Locate the cell with the specified text and output its (x, y) center coordinate. 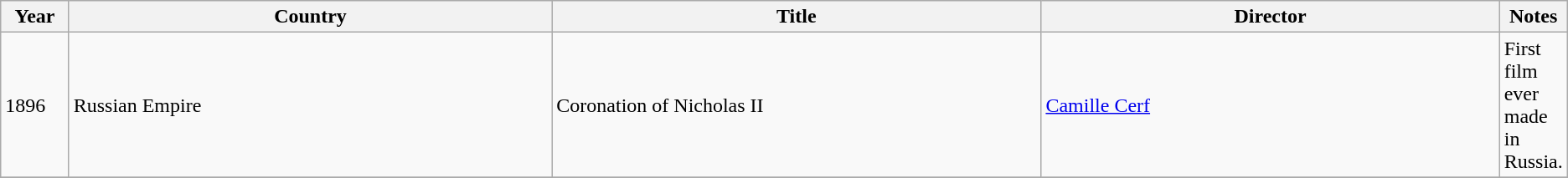
1896 (35, 105)
Country (310, 17)
Camille Cerf (1270, 105)
First film ever made in Russia. (1533, 105)
Notes (1533, 17)
Title (797, 17)
Russian Empire (310, 105)
Director (1270, 17)
Year (35, 17)
Coronation of Nicholas II (797, 105)
